For the text-containing cell, return its midpoint in [X, Y] coordinate format. 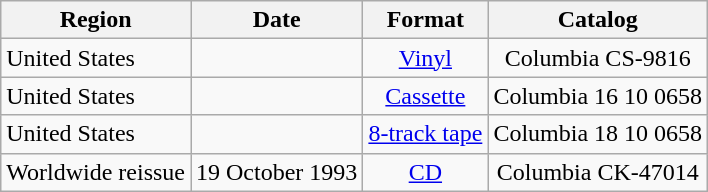
Worldwide reissue [96, 172]
19 October 1993 [276, 172]
Vinyl [426, 58]
CD [426, 172]
Columbia 16 10 0658 [598, 96]
Columbia CK-47014 [598, 172]
Cassette [426, 96]
Columbia 18 10 0658 [598, 134]
Columbia CS-9816 [598, 58]
Format [426, 20]
8-track tape [426, 134]
Region [96, 20]
Date [276, 20]
Catalog [598, 20]
